Provide the (X, Y) coordinate of the cell's center where the given text is located.  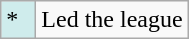
* (18, 20)
Led the league (112, 20)
